Find where the given text appears and provide that cell's center as (X, Y) coordinate. 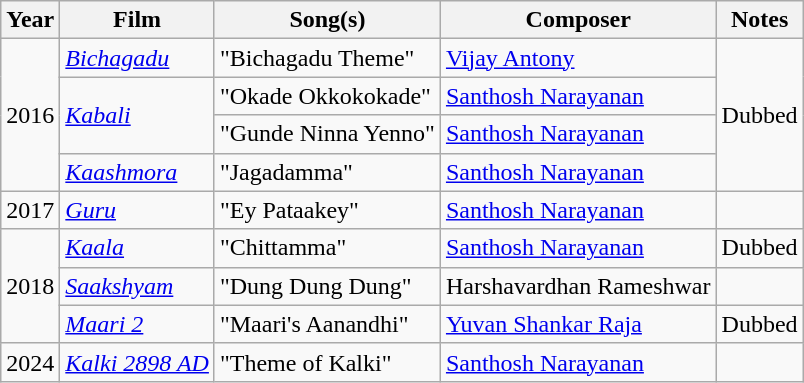
2017 (30, 210)
Kalki 2898 AD (138, 362)
Film (138, 20)
Kabali (138, 115)
Vijay Antony (578, 58)
"Ey Pataakey" (327, 210)
Harshavardhan Rameshwar (578, 286)
"Maari's Aanandhi" (327, 324)
2018 (30, 286)
Kaashmora (138, 172)
Song(s) (327, 20)
"Theme of Kalki" (327, 362)
Maari 2 (138, 324)
Saakshyam (138, 286)
Yuvan Shankar Raja (578, 324)
Bichagadu (138, 58)
2024 (30, 362)
Composer (578, 20)
"Jagadamma" (327, 172)
"Bichagadu Theme" (327, 58)
"Okade Okkokokade" (327, 96)
Kaala (138, 248)
"Chittamma" (327, 248)
Year (30, 20)
Notes (760, 20)
"Dung Dung Dung" (327, 286)
"Gunde Ninna Yenno" (327, 134)
Guru (138, 210)
2016 (30, 115)
